Identify which cell holds the provided text, then report its (X, Y) central coordinate. 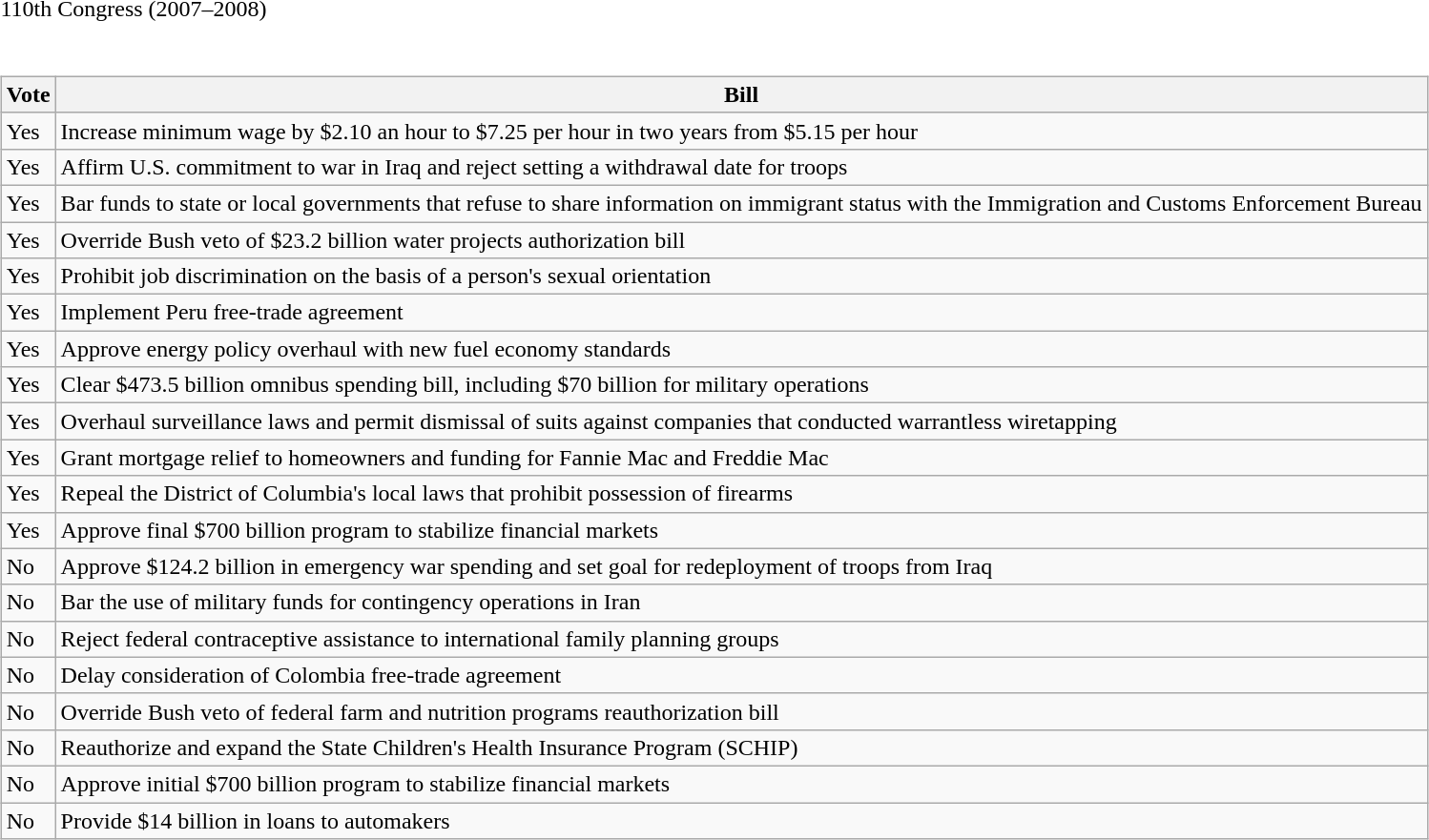
Approve $124.2 billion in emergency war spending and set goal for redeployment of troops from Iraq (741, 566)
Bill (741, 94)
Repeal the District of Columbia's local laws that prohibit possession of firearms (741, 494)
Overhaul surveillance laws and permit dismissal of suits against companies that conducted warrantless wiretapping (741, 421)
Bar the use of military funds for contingency operations in Iran (741, 603)
Reauthorize and expand the State Children's Health Insurance Program (SCHIP) (741, 748)
Clear $473.5 billion omnibus spending bill, including $70 billion for military operations (741, 385)
Affirm U.S. commitment to war in Iraq and reject setting a withdrawal date for troops (741, 167)
Override Bush veto of $23.2 billion water projects authorization bill (741, 239)
Delay consideration of Colombia free-trade agreement (741, 675)
Approve energy policy overhaul with new fuel economy standards (741, 349)
Approve initial $700 billion program to stabilize financial markets (741, 784)
Vote (29, 94)
Bar funds to state or local governments that refuse to share information on immigrant status with the Immigration and Customs Enforcement Bureau (741, 203)
Reject federal contraceptive assistance to international family planning groups (741, 639)
Provide $14 billion in loans to automakers (741, 821)
Implement Peru free-trade agreement (741, 313)
Override Bush veto of federal farm and nutrition programs reauthorization bill (741, 711)
Grant mortgage relief to homeowners and funding for Fannie Mac and Freddie Mac (741, 458)
Approve final $700 billion program to stabilize financial markets (741, 530)
Increase minimum wage by $2.10 an hour to $7.25 per hour in two years from $5.15 per hour (741, 131)
Prohibit job discrimination on the basis of a person's sexual orientation (741, 277)
